For the text-containing cell, return its midpoint in [x, y] coordinate format. 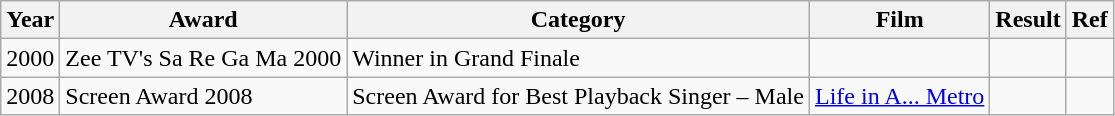
Winner in Grand Finale [578, 58]
2000 [30, 58]
Screen Award for Best Playback Singer – Male [578, 96]
Award [204, 20]
Film [899, 20]
Life in A... Metro [899, 96]
Zee TV's Sa Re Ga Ma 2000 [204, 58]
Ref [1090, 20]
Year [30, 20]
Screen Award 2008 [204, 96]
Result [1028, 20]
2008 [30, 96]
Category [578, 20]
